Extract the [x, y] coordinate from the center of the cell holding the provided text.  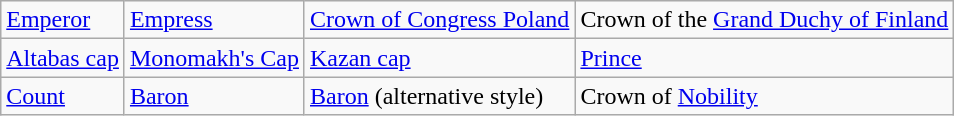
Kazan cap [439, 58]
Crown of Congress Poland [439, 20]
Crown of Nobility [764, 96]
Empress [214, 20]
Baron [214, 96]
Count [63, 96]
Prince [764, 58]
Baron (alternative style) [439, 96]
Altabas cap [63, 58]
Emperor [63, 20]
Monomakh's Cap [214, 58]
Crown of the Grand Duchy of Finland [764, 20]
